Scan for the cell matching the given text and deliver its [x, y] coordinate at center. 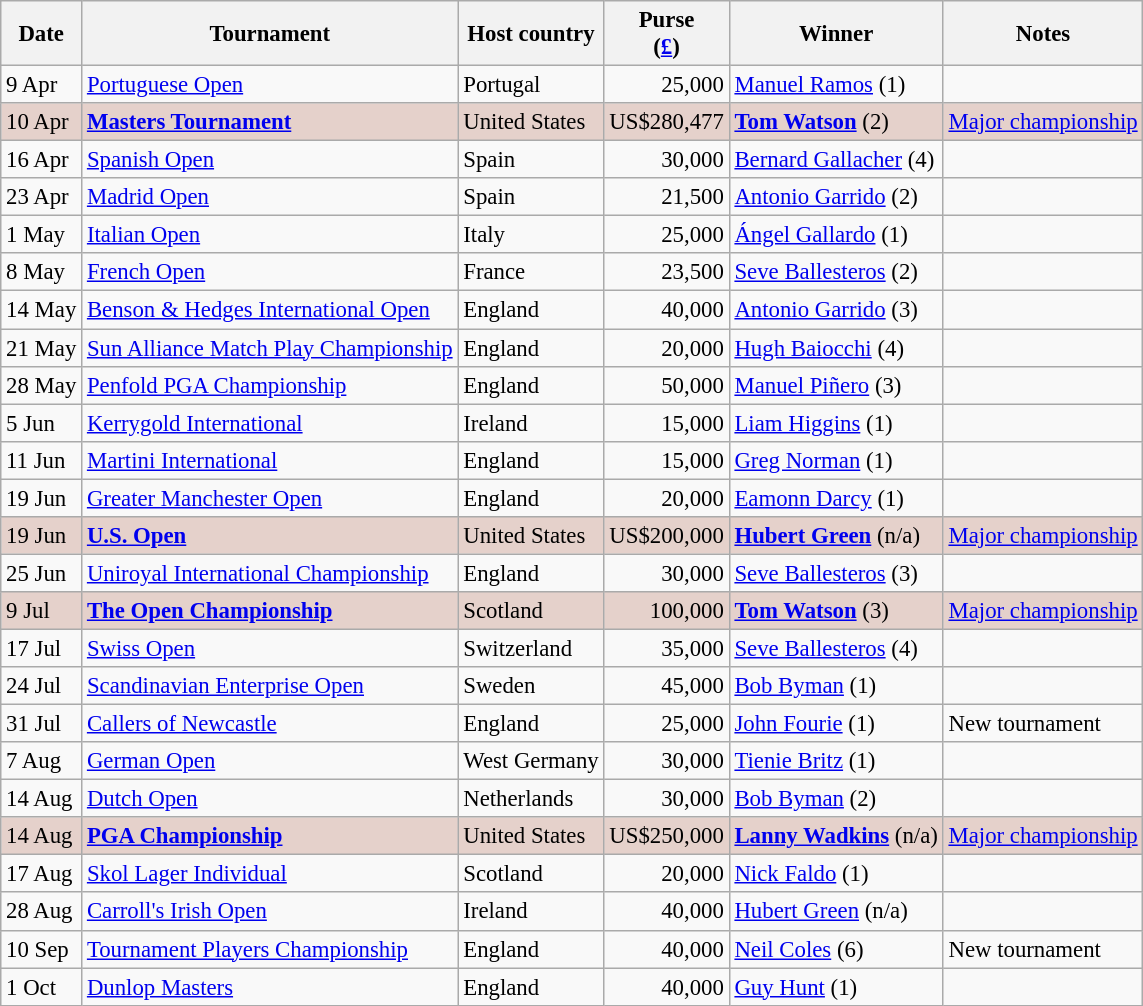
7 Aug [42, 761]
Sun Alliance Match Play Championship [270, 348]
US$250,000 [666, 836]
23 Apr [42, 197]
Seve Ballesteros (3) [836, 573]
Swiss Open [270, 648]
Neil Coles (6) [836, 949]
Switzerland [531, 648]
21,500 [666, 197]
Dunlop Masters [270, 987]
Skol Lager Individual [270, 874]
U.S. Open [270, 536]
Portuguese Open [270, 85]
Sweden [531, 686]
9 Jul [42, 611]
West Germany [531, 761]
Callers of Newcastle [270, 724]
5 Jun [42, 423]
Spanish Open [270, 160]
Tienie Britz (1) [836, 761]
Tournament [270, 34]
Carroll's Irish Open [270, 912]
Purse(£) [666, 34]
US$280,477 [666, 122]
23,500 [666, 273]
35,000 [666, 648]
US$200,000 [666, 536]
Bob Byman (2) [836, 799]
9 Apr [42, 85]
11 Jun [42, 460]
Hugh Baiocchi (4) [836, 348]
Italy [531, 235]
Uniroyal International Championship [270, 573]
Dutch Open [270, 799]
Manuel Ramos (1) [836, 85]
8 May [42, 273]
10 Sep [42, 949]
17 Jul [42, 648]
Scandinavian Enterprise Open [270, 686]
France [531, 273]
French Open [270, 273]
Nick Faldo (1) [836, 874]
Kerrygold International [270, 423]
10 Apr [42, 122]
17 Aug [42, 874]
John Fourie (1) [836, 724]
Seve Ballesteros (2) [836, 273]
25 Jun [42, 573]
Benson & Hedges International Open [270, 310]
Antonio Garrido (3) [836, 310]
Ángel Gallardo (1) [836, 235]
Netherlands [531, 799]
The Open Championship [270, 611]
24 Jul [42, 686]
21 May [42, 348]
50,000 [666, 385]
Tom Watson (3) [836, 611]
Madrid Open [270, 197]
16 Apr [42, 160]
Eamonn Darcy (1) [836, 498]
Date [42, 34]
1 Oct [42, 987]
Seve Ballesteros (4) [836, 648]
14 May [42, 310]
28 Aug [42, 912]
45,000 [666, 686]
Winner [836, 34]
PGA Championship [270, 836]
31 Jul [42, 724]
Penfold PGA Championship [270, 385]
28 May [42, 385]
Greg Norman (1) [836, 460]
Tom Watson (2) [836, 122]
Bob Byman (1) [836, 686]
Martini International [270, 460]
Notes [1043, 34]
Host country [531, 34]
German Open [270, 761]
Tournament Players Championship [270, 949]
Bernard Gallacher (4) [836, 160]
Manuel Piñero (3) [836, 385]
Liam Higgins (1) [836, 423]
100,000 [666, 611]
1 May [42, 235]
Greater Manchester Open [270, 498]
Antonio Garrido (2) [836, 197]
Lanny Wadkins (n/a) [836, 836]
Italian Open [270, 235]
Guy Hunt (1) [836, 987]
Masters Tournament [270, 122]
Portugal [531, 85]
